Return the (x, y) coordinate for the center point of the cell that contains the specified text.  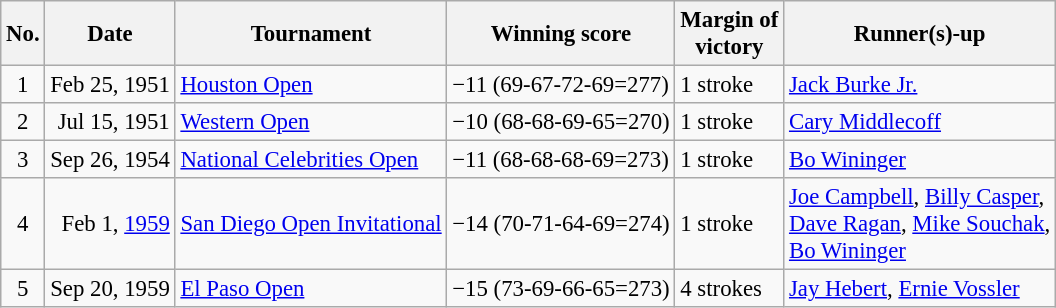
4 strokes (730, 289)
Bo Wininger (920, 160)
National Celebrities Open (311, 160)
Cary Middlecoff (920, 122)
−11 (69-67-72-69=277) (561, 85)
Margin ofvictory (730, 34)
Houston Open (311, 85)
−14 (70-71-64-69=274) (561, 224)
No. (23, 34)
Sep 26, 1954 (110, 160)
Sep 20, 1959 (110, 289)
Runner(s)-up (920, 34)
Date (110, 34)
El Paso Open (311, 289)
−15 (73-69-66-65=273) (561, 289)
−11 (68-68-68-69=273) (561, 160)
Jay Hebert, Ernie Vossler (920, 289)
San Diego Open Invitational (311, 224)
Feb 25, 1951 (110, 85)
2 (23, 122)
Feb 1, 1959 (110, 224)
Tournament (311, 34)
Jack Burke Jr. (920, 85)
3 (23, 160)
Winning score (561, 34)
4 (23, 224)
Joe Campbell, Billy Casper, Dave Ragan, Mike Souchak, Bo Wininger (920, 224)
Jul 15, 1951 (110, 122)
5 (23, 289)
Western Open (311, 122)
1 (23, 85)
−10 (68-68-69-65=270) (561, 122)
